Return (X, Y) of the center of cell containing provided text 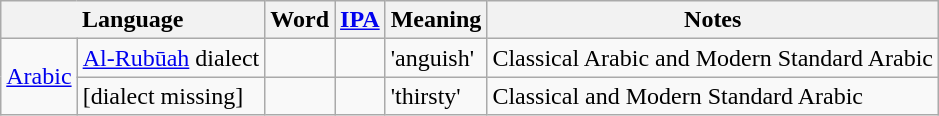
'thirsty' (436, 96)
'anguish' (436, 58)
Al-Rubūah dialect (171, 58)
Meaning (436, 20)
[dialect missing] (171, 96)
Classical Arabic and Modern Standard Arabic (713, 58)
Word (300, 20)
Classical and Modern Standard Arabic (713, 96)
Notes (713, 20)
Language (133, 20)
Arabic (39, 77)
IPA (360, 20)
